Output the (X, Y) coordinate of the center of the cell containing the given text.  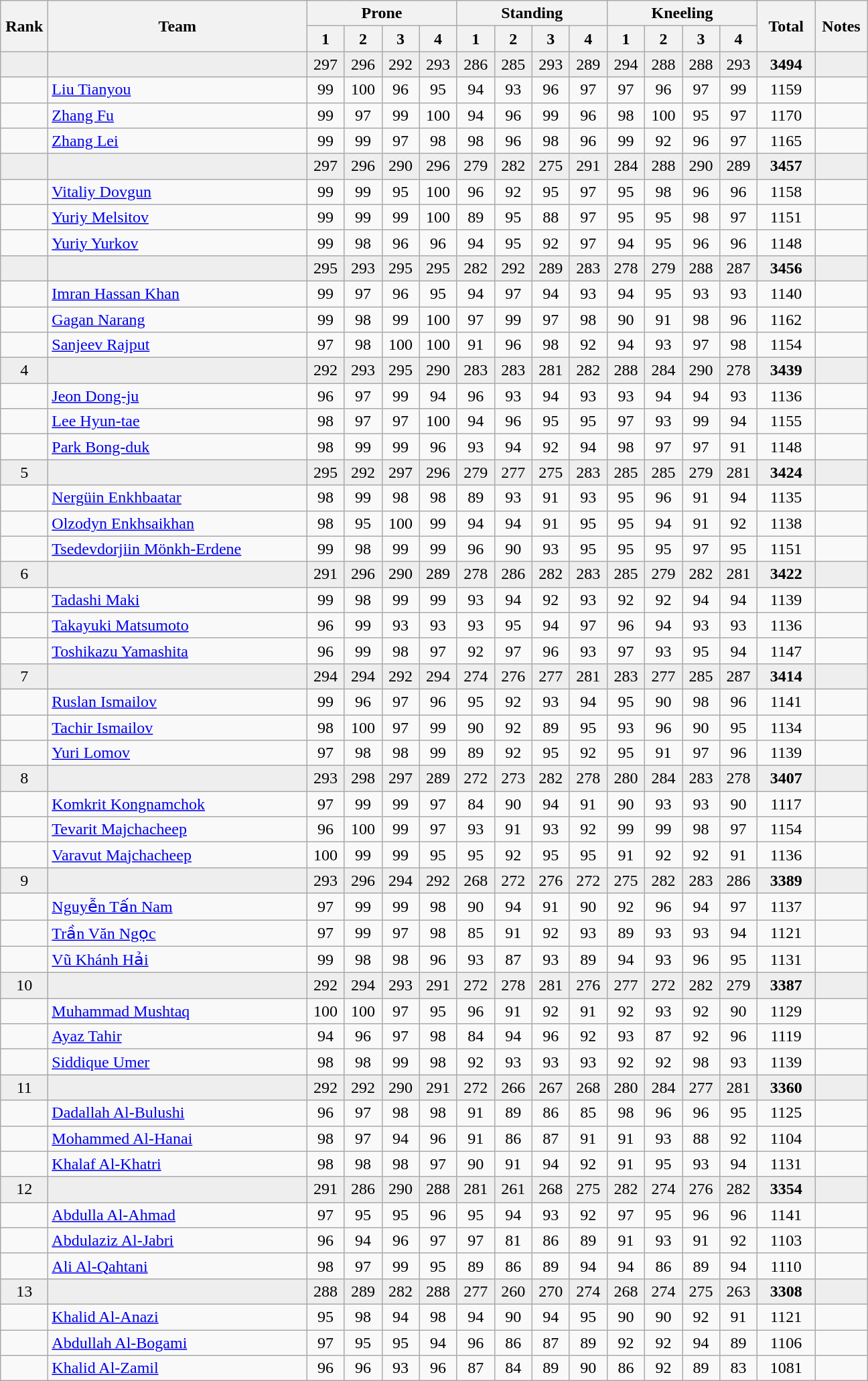
270 (551, 1291)
1159 (786, 90)
1134 (786, 727)
3360 (786, 1088)
Tsedevdorjiin Mönkh-Erdene (177, 549)
1162 (786, 320)
Liu Tianyou (177, 90)
Trần Văn Ngọc (177, 933)
Muhammad Mushtaq (177, 1011)
Khalid Al-Anazi (177, 1317)
1147 (786, 651)
3414 (786, 676)
Ayaz Tahir (177, 1037)
Varavut Majchacheep (177, 855)
Khalaf Al-Khatri (177, 1164)
1158 (786, 192)
5 (24, 472)
Olzodyn Enkhsaikhan (177, 523)
Abdulla Al-Ahmad (177, 1215)
1103 (786, 1240)
Park Bong-duk (177, 447)
Toshikazu Yamashita (177, 651)
83 (739, 1368)
3387 (786, 986)
1081 (786, 1368)
Zhang Lei (177, 141)
3456 (786, 268)
Team (177, 26)
8 (24, 779)
1129 (786, 1011)
Sanjeev Rajput (177, 345)
Khalid Al-Zamil (177, 1368)
Yuri Lomov (177, 753)
1106 (786, 1342)
1110 (786, 1266)
Vitaliy Dovgun (177, 192)
1155 (786, 421)
Siddique Umer (177, 1062)
9 (24, 880)
12 (24, 1189)
Yuriy Yurkov (177, 243)
3354 (786, 1189)
Nguyễn Tấn Nam (177, 907)
11 (24, 1088)
Jeon Dong-ju (177, 396)
Vũ Khánh Hải (177, 960)
267 (551, 1088)
263 (739, 1291)
Gagan Narang (177, 320)
Komkrit Kongnamchok (177, 804)
Zhang Fu (177, 115)
3422 (786, 574)
3389 (786, 880)
1140 (786, 293)
1104 (786, 1138)
Nergüin Enkhbaatar (177, 498)
3457 (786, 166)
Standing (532, 13)
Yuriy Melsitov (177, 217)
1119 (786, 1037)
Takayuki Matsumoto (177, 625)
Mohammed Al-Hanai (177, 1138)
Tadashi Maki (177, 600)
261 (513, 1189)
Tevarit Majchacheep (177, 830)
Lee Hyun-tae (177, 421)
Abdullah Al-Bogami (177, 1342)
Total (786, 26)
Abdulaziz Al-Jabri (177, 1240)
Ruslan Ismailov (177, 702)
3439 (786, 371)
1117 (786, 804)
Notes (841, 26)
Tachir Ismailov (177, 727)
3308 (786, 1291)
Dadallah Al-Bulushi (177, 1113)
1125 (786, 1113)
Imran Hassan Khan (177, 293)
3407 (786, 779)
1165 (786, 141)
273 (513, 779)
6 (24, 574)
13 (24, 1291)
81 (513, 1240)
Kneeling (682, 13)
1170 (786, 115)
1135 (786, 498)
Ali Al-Qahtani (177, 1266)
10 (24, 986)
Prone (382, 13)
1137 (786, 907)
1138 (786, 523)
7 (24, 676)
298 (363, 779)
3494 (786, 64)
3424 (786, 472)
266 (513, 1088)
260 (513, 1291)
Rank (24, 26)
